Return the [X, Y] coordinate for the center point of the cell that contains the specified text.  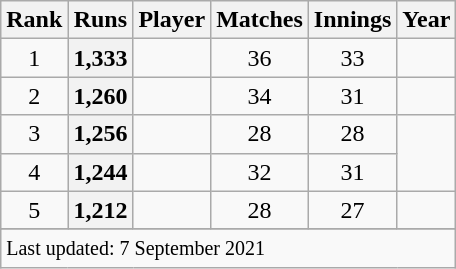
Year [426, 20]
5 [34, 210]
Runs [100, 20]
Last updated: 7 September 2021 [228, 248]
32 [260, 172]
Player [172, 20]
33 [352, 58]
2 [34, 96]
3 [34, 134]
1,256 [100, 134]
1,244 [100, 172]
Rank [34, 20]
36 [260, 58]
1,212 [100, 210]
1,333 [100, 58]
1,260 [100, 96]
Matches [260, 20]
27 [352, 210]
Innings [352, 20]
4 [34, 172]
1 [34, 58]
34 [260, 96]
